For the text-containing cell, return its midpoint in [x, y] coordinate format. 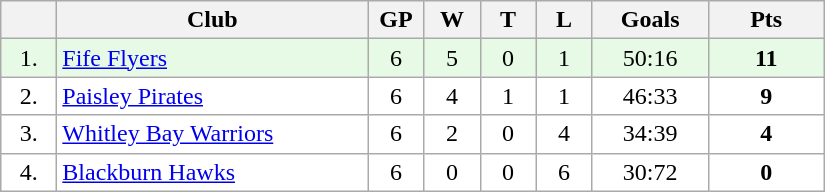
34:39 [650, 134]
W [452, 20]
11 [766, 58]
Goals [650, 20]
4. [29, 172]
46:33 [650, 96]
2. [29, 96]
3. [29, 134]
Club [212, 20]
GP [396, 20]
Blackburn Hawks [212, 172]
1. [29, 58]
Fife Flyers [212, 58]
Paisley Pirates [212, 96]
30:72 [650, 172]
9 [766, 96]
L [564, 20]
Whitley Bay Warriors [212, 134]
50:16 [650, 58]
Pts [766, 20]
5 [452, 58]
T [508, 20]
2 [452, 134]
